Search for the cell housing the specified text and yield its [X, Y] center coordinate. 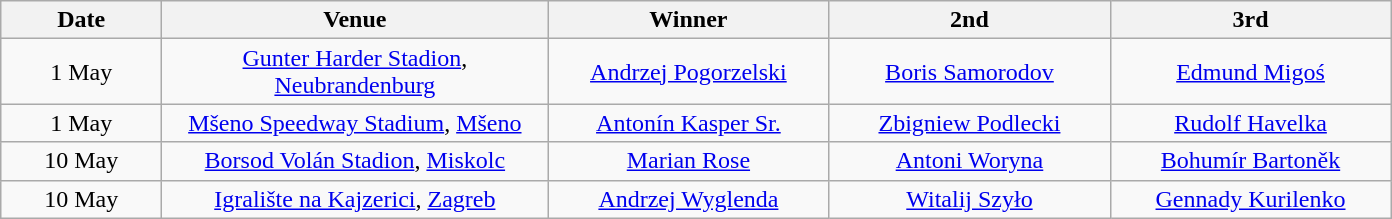
Venue [355, 20]
Date [82, 20]
Boris Samorodov [970, 72]
Winner [688, 20]
Zbigniew Podlecki [970, 123]
Mšeno Speedway Stadium, Mšeno [355, 123]
Andrzej Pogorzelski [688, 72]
Antoni Woryna [970, 161]
Bohumír Bartoněk [1250, 161]
Igralište na Kajzerici, Zagreb [355, 199]
Borsod Volán Stadion, Miskolc [355, 161]
Gunter Harder Stadion, Neubrandenburg [355, 72]
Antonín Kasper Sr. [688, 123]
Rudolf Havelka [1250, 123]
Marian Rose [688, 161]
3rd [1250, 20]
2nd [970, 20]
Witalij Szyło [970, 199]
Edmund Migoś [1250, 72]
Gennady Kurilenko [1250, 199]
Andrzej Wyglenda [688, 199]
